Return (x, y) of the center of cell containing provided text 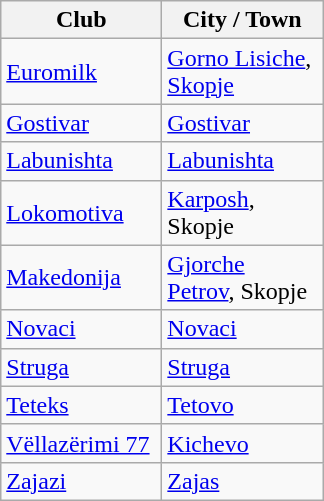
Club (82, 20)
Euromilk (82, 72)
Makedonija (82, 278)
Zajazi (82, 481)
Gorno Lisiche, Skopje (242, 72)
Lokomotiva (82, 212)
Vëllazërimi 77 (82, 443)
Karposh, Skopje (242, 212)
Teteks (82, 405)
Zajas (242, 481)
Kichevo (242, 443)
Tetovo (242, 405)
Gjorche Petrov, Skopje (242, 278)
City / Town (242, 20)
